Scan for the cell matching the given text and deliver its [x, y] coordinate at center. 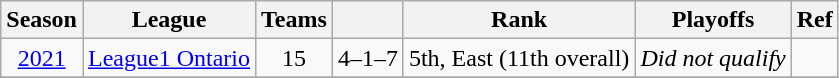
Ref [814, 20]
Did not qualify [713, 58]
League1 Ontario [168, 58]
League [168, 20]
Rank [518, 20]
Season [42, 20]
15 [294, 58]
Teams [294, 20]
Playoffs [713, 20]
4–1–7 [368, 58]
2021 [42, 58]
5th, East (11th overall) [518, 58]
